Determine the [x, y] coordinate at the center of the cell enclosing the given text.  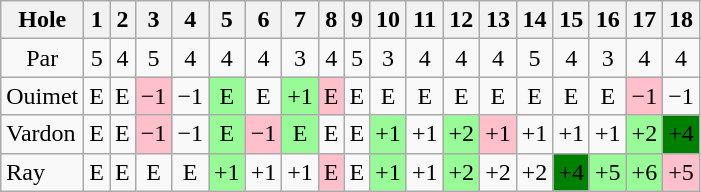
1 [97, 20]
8 [331, 20]
Hole [42, 20]
Ray [42, 172]
Ouimet [42, 96]
11 [424, 20]
7 [300, 20]
9 [357, 20]
Par [42, 58]
16 [608, 20]
Vardon [42, 134]
14 [534, 20]
17 [644, 20]
10 [388, 20]
18 [682, 20]
6 [264, 20]
12 [462, 20]
13 [498, 20]
15 [572, 20]
2 [123, 20]
+6 [644, 172]
